Locate the cell with the specified text and output its (X, Y) center coordinate. 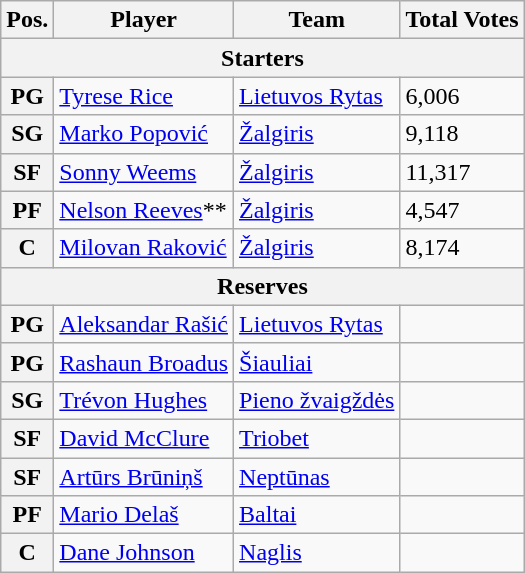
8,174 (462, 248)
Nelson Reeves** (144, 210)
Dane Johnson (144, 553)
Milovan Raković (144, 248)
Trévon Hughes (144, 400)
11,317 (462, 172)
Rashaun Broadus (144, 362)
Pos. (28, 20)
6,006 (462, 96)
Player (144, 20)
Marko Popović (144, 134)
Baltai (317, 515)
Total Votes (462, 20)
Pieno žvaigždės (317, 400)
Starters (262, 58)
Triobet (317, 438)
Reserves (262, 286)
Sonny Weems (144, 172)
Aleksandar Rašić (144, 324)
Šiauliai (317, 362)
Naglis (317, 553)
Team (317, 20)
4,547 (462, 210)
David McClure (144, 438)
Tyrese Rice (144, 96)
Mario Delaš (144, 515)
Neptūnas (317, 477)
Artūrs Brūniņš (144, 477)
9,118 (462, 134)
